Return the (X, Y) coordinate for the center point of the cell that contains the specified text.  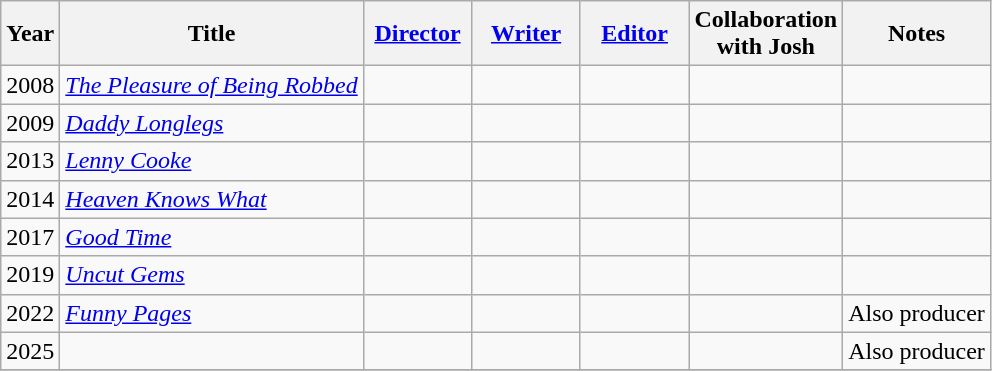
The Pleasure of Being Robbed (212, 85)
Writer (526, 34)
Collaboration with Josh (766, 34)
2017 (30, 237)
Funny Pages (212, 313)
2009 (30, 123)
2025 (30, 351)
2019 (30, 275)
2022 (30, 313)
Editor (634, 34)
Director (418, 34)
2014 (30, 199)
Heaven Knows What (212, 199)
Good Time (212, 237)
Title (212, 34)
Notes (917, 34)
2013 (30, 161)
Daddy Longlegs (212, 123)
Lenny Cooke (212, 161)
Uncut Gems (212, 275)
Year (30, 34)
2008 (30, 85)
